Determine the [x, y] coordinate at the center of the cell enclosing the given text.  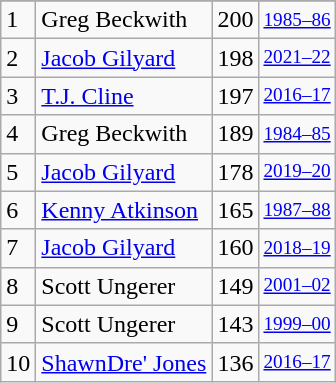
8 [18, 286]
198 [236, 58]
1984–85 [297, 134]
200 [236, 20]
Kenny Atkinson [124, 210]
165 [236, 210]
2019–20 [297, 172]
149 [236, 286]
2021–22 [297, 58]
6 [18, 210]
5 [18, 172]
3 [18, 96]
178 [236, 172]
189 [236, 134]
7 [18, 248]
2 [18, 58]
1999–00 [297, 324]
10 [18, 362]
1987–88 [297, 210]
4 [18, 134]
1985–86 [297, 20]
136 [236, 362]
160 [236, 248]
1 [18, 20]
143 [236, 324]
197 [236, 96]
2018–19 [297, 248]
2001–02 [297, 286]
ShawnDre' Jones [124, 362]
9 [18, 324]
T.J. Cline [124, 96]
